Detect which cell encompasses the target text, then output its [X, Y] center coordinate. 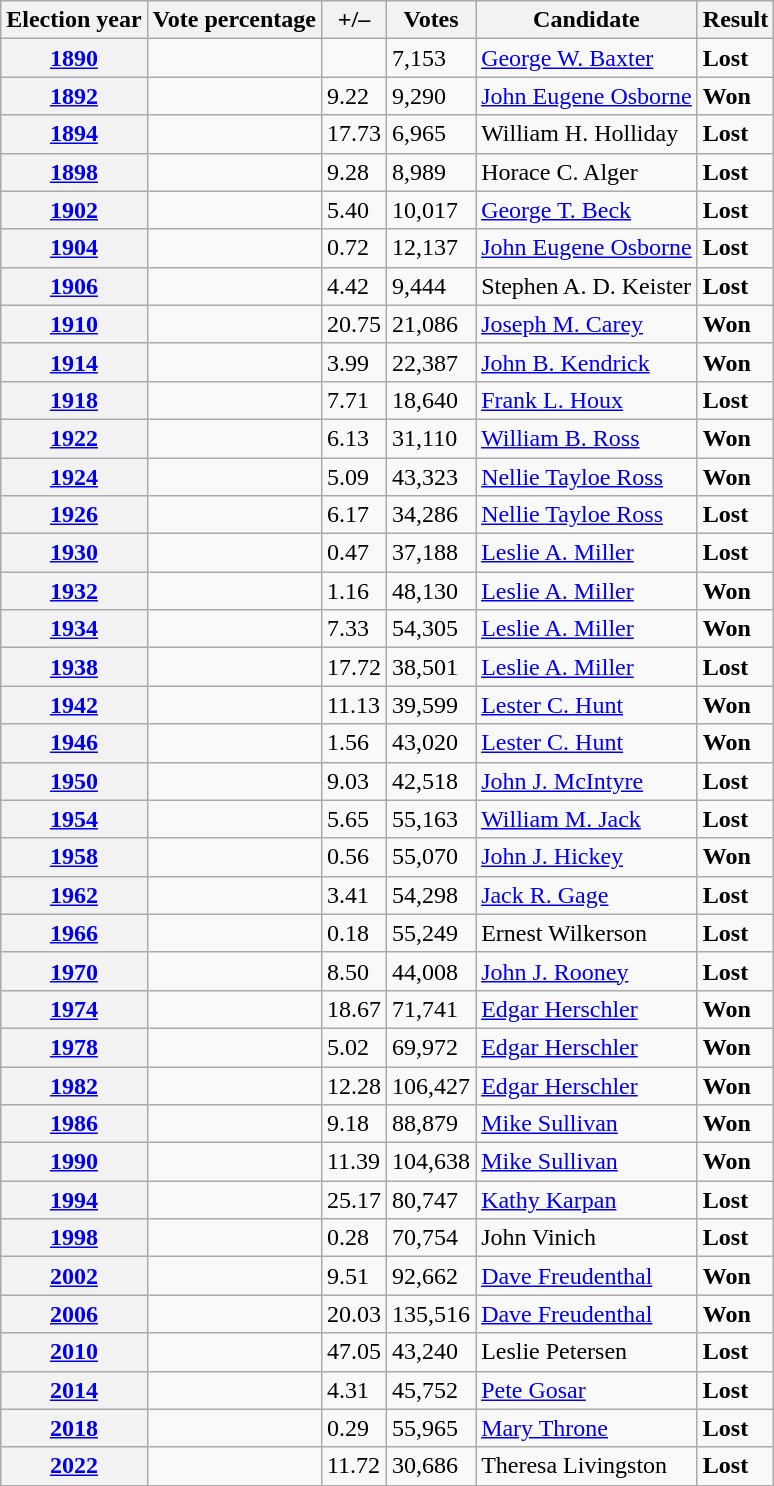
17.72 [354, 667]
0.56 [354, 857]
1922 [74, 438]
11.39 [354, 1162]
54,298 [432, 895]
1938 [74, 667]
21,086 [432, 324]
Jack R. Gage [587, 895]
3.41 [354, 895]
45,752 [432, 1390]
55,070 [432, 857]
Result [735, 20]
8,989 [432, 172]
71,741 [432, 1009]
1932 [74, 591]
80,747 [432, 1200]
47.05 [354, 1352]
Candidate [587, 20]
2014 [74, 1390]
2022 [74, 1466]
8.50 [354, 971]
9.18 [354, 1124]
George T. Beck [587, 210]
39,599 [432, 705]
0.72 [354, 248]
18,640 [432, 400]
3.99 [354, 362]
John J. Hickey [587, 857]
43,323 [432, 477]
John B. Kendrick [587, 362]
9,444 [432, 286]
John J. Rooney [587, 971]
48,130 [432, 591]
88,879 [432, 1124]
5.02 [354, 1047]
12.28 [354, 1085]
+/– [354, 20]
John J. McIntyre [587, 781]
43,020 [432, 743]
1914 [74, 362]
1970 [74, 971]
1966 [74, 933]
Kathy Karpan [587, 1200]
Mary Throne [587, 1428]
1946 [74, 743]
55,163 [432, 819]
5.65 [354, 819]
2018 [74, 1428]
7,153 [432, 58]
1954 [74, 819]
44,008 [432, 971]
4.42 [354, 286]
20.75 [354, 324]
69,972 [432, 1047]
11.72 [354, 1466]
William M. Jack [587, 819]
9.03 [354, 781]
4.31 [354, 1390]
William H. Holliday [587, 134]
54,305 [432, 629]
1986 [74, 1124]
Vote percentage [234, 20]
Horace C. Alger [587, 172]
1918 [74, 400]
104,638 [432, 1162]
9.22 [354, 96]
1962 [74, 895]
0.47 [354, 553]
1.56 [354, 743]
106,427 [432, 1085]
18.67 [354, 1009]
1898 [74, 172]
38,501 [432, 667]
Ernest Wilkerson [587, 933]
1906 [74, 286]
17.73 [354, 134]
2010 [74, 1352]
43,240 [432, 1352]
1894 [74, 134]
135,516 [432, 1314]
Leslie Petersen [587, 1352]
1998 [74, 1238]
1930 [74, 553]
1934 [74, 629]
22,387 [432, 362]
2006 [74, 1314]
1910 [74, 324]
1902 [74, 210]
9,290 [432, 96]
34,286 [432, 515]
55,965 [432, 1428]
Stephen A. D. Keister [587, 286]
6.17 [354, 515]
10,017 [432, 210]
37,188 [432, 553]
6.13 [354, 438]
1958 [74, 857]
30,686 [432, 1466]
31,110 [432, 438]
5.40 [354, 210]
0.18 [354, 933]
0.28 [354, 1238]
John Vinich [587, 1238]
Joseph M. Carey [587, 324]
25.17 [354, 1200]
Pete Gosar [587, 1390]
6,965 [432, 134]
7.33 [354, 629]
5.09 [354, 477]
2002 [74, 1276]
1892 [74, 96]
1.16 [354, 591]
1978 [74, 1047]
1950 [74, 781]
55,249 [432, 933]
70,754 [432, 1238]
7.71 [354, 400]
1974 [74, 1009]
0.29 [354, 1428]
1926 [74, 515]
1982 [74, 1085]
Frank L. Houx [587, 400]
1990 [74, 1162]
Election year [74, 20]
20.03 [354, 1314]
12,137 [432, 248]
Votes [432, 20]
1994 [74, 1200]
George W. Baxter [587, 58]
Theresa Livingston [587, 1466]
1904 [74, 248]
William B. Ross [587, 438]
42,518 [432, 781]
9.28 [354, 172]
1890 [74, 58]
1924 [74, 477]
9.51 [354, 1276]
92,662 [432, 1276]
1942 [74, 705]
11.13 [354, 705]
